Pinpoint the cell where the given text exists, returning its [x, y] midpoint coordinate. 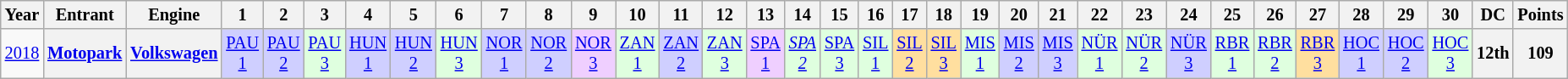
1 [242, 14]
NOR1 [504, 54]
3 [325, 14]
16 [875, 14]
6 [459, 14]
PAU1 [242, 54]
SIL2 [909, 54]
ZAN1 [638, 54]
Points [1540, 14]
RBR1 [1232, 54]
22 [1099, 14]
2 [284, 14]
RBR2 [1275, 54]
Motopark [85, 54]
15 [839, 14]
5 [414, 14]
2018 [22, 54]
30 [1451, 14]
Engine [174, 14]
SPA3 [839, 54]
25 [1232, 14]
PAU3 [325, 54]
MIS1 [980, 54]
27 [1318, 14]
MIS2 [1019, 54]
NÜR3 [1189, 54]
24 [1189, 14]
10 [638, 14]
Volkswagen [174, 54]
HOC1 [1362, 54]
18 [944, 14]
17 [909, 14]
SIL3 [944, 54]
12 [725, 14]
28 [1362, 14]
12th [1493, 54]
ZAN2 [681, 54]
SIL1 [875, 54]
14 [803, 14]
NOR2 [548, 54]
20 [1019, 14]
NÜR1 [1099, 54]
13 [766, 14]
HUN1 [368, 54]
HOC2 [1406, 54]
HUN2 [414, 54]
23 [1143, 14]
109 [1540, 54]
Year [22, 14]
29 [1406, 14]
PAU2 [284, 54]
9 [594, 14]
DC [1493, 14]
4 [368, 14]
21 [1058, 14]
26 [1275, 14]
SPA1 [766, 54]
ZAN3 [725, 54]
19 [980, 14]
RBR3 [1318, 54]
HOC3 [1451, 54]
SPA2 [803, 54]
MIS3 [1058, 54]
HUN3 [459, 54]
11 [681, 14]
NOR3 [594, 54]
8 [548, 14]
NÜR2 [1143, 54]
Entrant [85, 14]
7 [504, 14]
